For the text-containing cell, return its midpoint in (x, y) coordinate format. 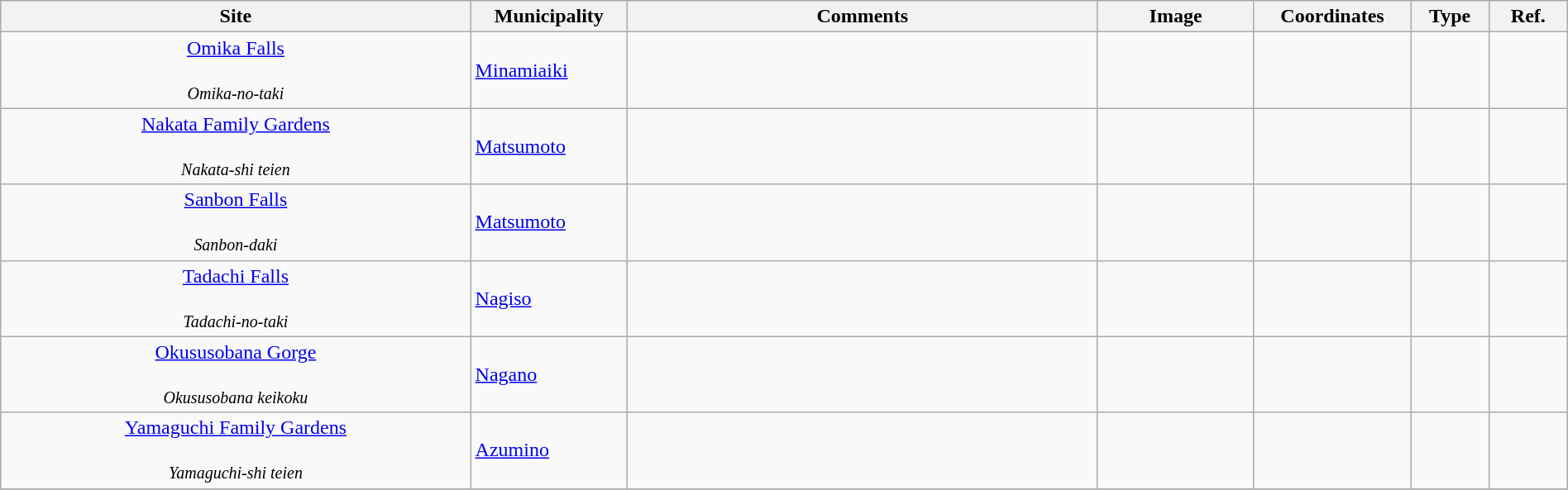
Site (236, 17)
Type (1451, 17)
Azumino (549, 450)
Tadachi FallsTadachi-no-taki (236, 298)
Municipality (549, 17)
Omika FallsOmika-no-taki (236, 70)
Ref. (1528, 17)
Okususobana GorgeOkususobana keikoku (236, 374)
Nagano (549, 374)
Yamaguchi Family GardensYamaguchi-shi teien (236, 450)
Nakata Family GardensNakata-shi teien (236, 146)
Comments (863, 17)
Sanbon FallsSanbon-daki (236, 222)
Nagiso (549, 298)
Minamiaiki (549, 70)
Image (1176, 17)
Coordinates (1331, 17)
